Return the [X, Y] coordinate for the center point of the cell that contains the specified text.  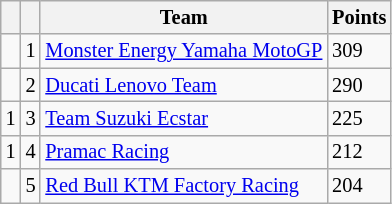
309 [359, 51]
212 [359, 152]
4 [31, 152]
290 [359, 85]
Monster Energy Yamaha MotoGP [184, 51]
Points [359, 17]
3 [31, 118]
5 [31, 186]
2 [31, 85]
Ducati Lenovo Team [184, 85]
204 [359, 186]
225 [359, 118]
Team [184, 17]
Team Suzuki Ecstar [184, 118]
Pramac Racing [184, 152]
Red Bull KTM Factory Racing [184, 186]
